Return the [X, Y] coordinate for the center point of the cell that contains the specified text.  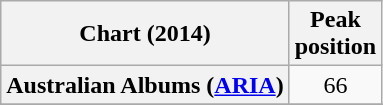
Peakposition [335, 34]
66 [335, 85]
Australian Albums (ARIA) [145, 85]
Chart (2014) [145, 34]
